Identify which cell holds the provided text, then report its [x, y] central coordinate. 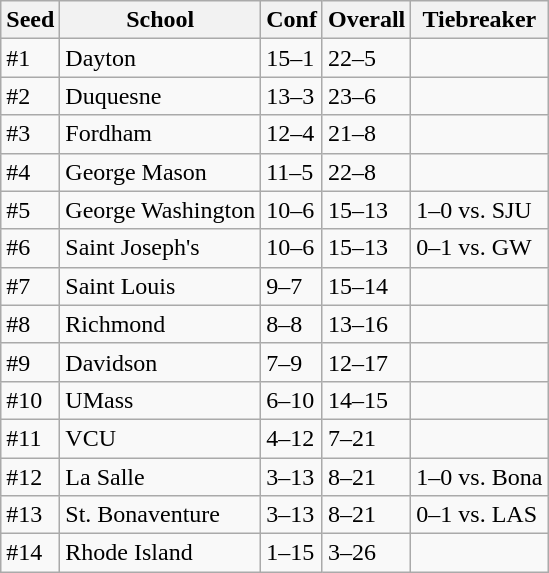
9–7 [292, 286]
12–17 [366, 362]
#11 [30, 438]
UMass [160, 400]
VCU [160, 438]
Saint Louis [160, 286]
21–8 [366, 134]
8–8 [292, 324]
15–14 [366, 286]
Rhode Island [160, 553]
3–26 [366, 553]
14–15 [366, 400]
Overall [366, 20]
#13 [30, 515]
#12 [30, 477]
#1 [30, 58]
0–1 vs. GW [480, 248]
Richmond [160, 324]
#5 [30, 210]
#7 [30, 286]
11–5 [292, 172]
4–12 [292, 438]
22–8 [366, 172]
Tiebreaker [480, 20]
#8 [30, 324]
School [160, 20]
6–10 [292, 400]
13–3 [292, 96]
St. Bonaventure [160, 515]
12–4 [292, 134]
23–6 [366, 96]
13–16 [366, 324]
George Washington [160, 210]
Seed [30, 20]
0–1 vs. LAS [480, 515]
#14 [30, 553]
Fordham [160, 134]
La Salle [160, 477]
Conf [292, 20]
#9 [30, 362]
Davidson [160, 362]
#10 [30, 400]
#6 [30, 248]
George Mason [160, 172]
15–1 [292, 58]
1–0 vs. Bona [480, 477]
Dayton [160, 58]
7–9 [292, 362]
Duquesne [160, 96]
22–5 [366, 58]
1–0 vs. SJU [480, 210]
1–15 [292, 553]
#4 [30, 172]
7–21 [366, 438]
#3 [30, 134]
Saint Joseph's [160, 248]
#2 [30, 96]
